Find where the given text appears and provide that cell's center as [X, Y] coordinate. 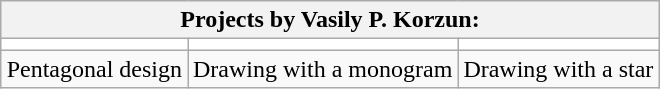
Drawing with a star [558, 69]
Drawing with a monogram [323, 69]
Projects by Vasily P. Korzun: [330, 20]
Pentagonal design [94, 69]
